Provide the (x, y) coordinate of the cell's center where the given text is located.  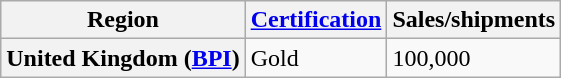
Gold (316, 58)
Certification (316, 20)
100,000 (474, 58)
United Kingdom (BPI) (123, 58)
Region (123, 20)
Sales/shipments (474, 20)
